Find where the given text appears and provide that cell's center as (X, Y) coordinate. 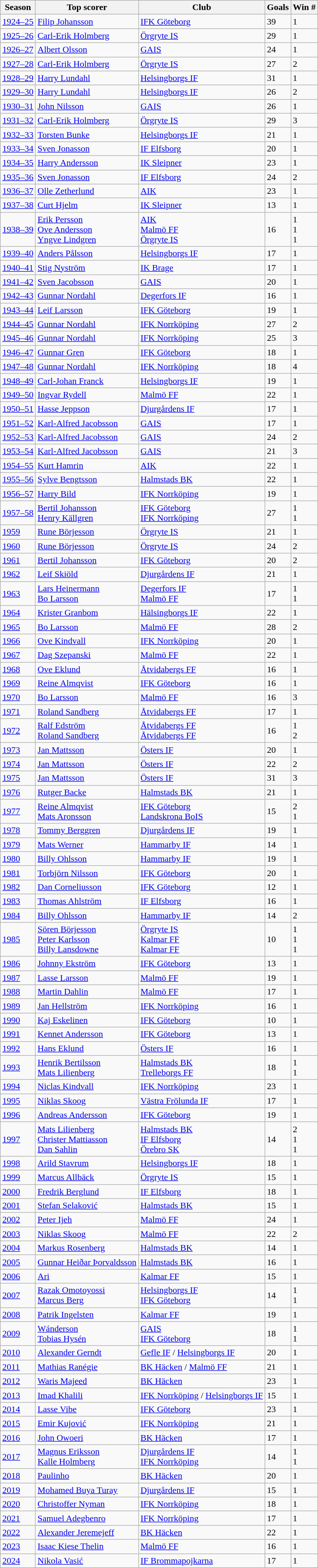
1941–42 (18, 282)
IK Brage (202, 268)
Albert Olsson (87, 50)
Hans Eklund (87, 1048)
Christoffer Nyman (87, 1504)
Markus Rosenberg (87, 1248)
AIKMalmö FFÖrgryte IS (202, 229)
2023 (18, 1546)
1957–58 (18, 513)
1930–31 (18, 106)
Degerfors IFMalmö FF (202, 593)
Degerfors IF (202, 296)
2012 (18, 1381)
1926–27 (18, 50)
Lasse Vibe (87, 1409)
Ingvar Rydell (87, 395)
1972 (18, 731)
1928–29 (18, 78)
Marcus Allbäck (87, 1177)
211 (305, 1139)
2019 (18, 1490)
1953–54 (18, 451)
Roland Sandberg (87, 712)
1975 (18, 778)
Jan Hellström (87, 1006)
1993 (18, 1068)
IFK GöteborgLandskrona BoIS (202, 811)
1948–49 (18, 380)
Tommy Berggren (87, 830)
2011 (18, 1367)
Stefan Selaković (87, 1206)
Ralf Edström Roland Sandberg (87, 731)
1942–43 (18, 296)
1990 (18, 1020)
Sören Börjesson Peter Karlsson Billy Lansdowne (87, 940)
2003 (18, 1234)
Wánderson Tobias Hysén (87, 1333)
2007 (18, 1296)
Lasse Larsson (87, 978)
1946–47 (18, 352)
1995 (18, 1101)
Kaj Eskelinen (87, 1020)
Sylve Bengtsson (87, 480)
1988 (18, 992)
Stig Nyström (87, 268)
1959 (18, 532)
1997 (18, 1139)
Olle Zetherlund (87, 191)
Torsten Bunke (87, 134)
2022 (18, 1532)
1964 (18, 612)
1991 (18, 1034)
2005 (18, 1262)
28 (278, 627)
1974 (18, 764)
Johnny Ekström (87, 964)
Mathias Ranégie (87, 1367)
John Nilsson (87, 106)
1980 (18, 859)
Mats Werner (87, 845)
Västra Frölunda IF (202, 1101)
1978 (18, 830)
Patrik Ingelsten (87, 1314)
IFK Norrköping / Helsingborgs IF (202, 1395)
Peter Ijeh (87, 1220)
2009 (18, 1333)
1996 (18, 1115)
Gunnar Gren (87, 352)
Alexander Gerndt (87, 1353)
1940–41 (18, 268)
Curt Hjelm (87, 205)
Mats Lilienberg Christer Mattiasson Dan Sahlin (87, 1139)
Harry Bild (87, 494)
1925–26 (18, 36)
1989 (18, 1006)
Åtvidabergs FFÅtvidabergs FF (202, 731)
Dan Corneliusson (87, 887)
1969 (18, 683)
1954–55 (18, 465)
1982 (18, 887)
1999 (18, 1177)
Kurt Hamrin (87, 465)
1961 (18, 560)
1970 (18, 698)
Rutger Backe (87, 792)
Alexander Jeremejeff (87, 1532)
1968 (18, 669)
Goals (278, 7)
Lars Heinermann Bo Larsson (87, 593)
Ari (87, 1276)
Sven Jacobsson (87, 282)
John Owoeri (87, 1438)
1947–48 (18, 366)
2017 (18, 1457)
BK Häcken / Malmö FF (202, 1367)
1939–40 (18, 254)
2008 (18, 1314)
1967 (18, 655)
Örgryte ISKalmar FFKalmar FF (202, 940)
1956–57 (18, 494)
Krister Granbom (87, 612)
Bertil Johansson Henry Källgren (87, 513)
Martin Dahlin (87, 992)
Dag Szepanski (87, 655)
1960 (18, 546)
Samuel Adegbenro (87, 1518)
1983 (18, 901)
Hasse Jeppson (87, 409)
2001 (18, 1206)
2014 (18, 1409)
1929–30 (18, 92)
25 (278, 338)
Mohamed Buya Turay (87, 1490)
Carl-Johan Franck (87, 380)
1981 (18, 873)
Leif Skiöld (87, 574)
2021 (18, 1518)
Razak Omotoyossi Marcus Berg (87, 1296)
2004 (18, 1248)
1994 (18, 1087)
Emir Kujović (87, 1423)
Erik Persson Ove Andersson Yngve Lindgren (87, 229)
2018 (18, 1476)
1938–39 (18, 229)
2024 (18, 1561)
2000 (18, 1191)
Kennet Andersson (87, 1034)
1965 (18, 627)
Season (18, 7)
1973 (18, 750)
1952–53 (18, 437)
Gefle IF / Helsingborgs IF (202, 1353)
Nikola Vasić (87, 1561)
1943–44 (18, 310)
1979 (18, 845)
1955–56 (18, 480)
1950–51 (18, 409)
1971 (18, 712)
1945–46 (18, 338)
Hälsingborgs IF (202, 612)
1998 (18, 1163)
2020 (18, 1504)
2013 (18, 1395)
1977 (18, 811)
1932–33 (18, 134)
2010 (18, 1353)
Reine Almqvist (87, 683)
2002 (18, 1220)
1949–50 (18, 395)
1984 (18, 915)
Isaac Kiese Thelin (87, 1546)
Torbjörn Nilsson (87, 873)
1931–32 (18, 120)
Top scorer (87, 7)
IFK GöteborgIFK Norrköping (202, 513)
1963 (18, 593)
Halmstads BKTrelleborgs FF (202, 1068)
GAISIFK Göteborg (202, 1333)
Waris Majeed (87, 1381)
39 (278, 22)
1924–25 (18, 22)
1985 (18, 940)
Paulinho (87, 1476)
IF Brommapojkarna (202, 1561)
Club (202, 7)
4 (305, 366)
1992 (18, 1048)
Gunnar Heiðar Þorvaldsson (87, 1262)
Leif Larsson (87, 310)
1937–38 (18, 205)
Niclas Kindvall (87, 1087)
1986 (18, 964)
1951–52 (18, 423)
Harry Andersson (87, 163)
1966 (18, 641)
Halmstads BKIF ElfsborgÖrebro SK (202, 1139)
1933–34 (18, 148)
1976 (18, 792)
1962 (18, 574)
Bertil Johansson (87, 560)
1944–45 (18, 324)
2015 (18, 1423)
1927–28 (18, 64)
2016 (18, 1438)
Arild Stavrum (87, 1163)
1934–35 (18, 163)
Ove Eklund (87, 669)
Ove Kindvall (87, 641)
Filip Johansson (87, 22)
Win # (305, 7)
2006 (18, 1276)
Imad Khalili (87, 1395)
Andreas Andersson (87, 1115)
Henrik Bertilsson Mats Lilienberg (87, 1068)
1935–36 (18, 177)
Djurgårdens IFIFK Norrköping (202, 1457)
1936–37 (18, 191)
Anders Pålsson (87, 254)
Magnus Eriksson Kalle Holmberg (87, 1457)
Helsingborgs IFIFK Göteborg (202, 1296)
Fredrik Berglund (87, 1191)
Thomas Ahlström (87, 901)
1987 (18, 978)
Reine Almqvist Mats Aronsson (87, 811)
